Detect which cell encompasses the target text, then output its [X, Y] center coordinate. 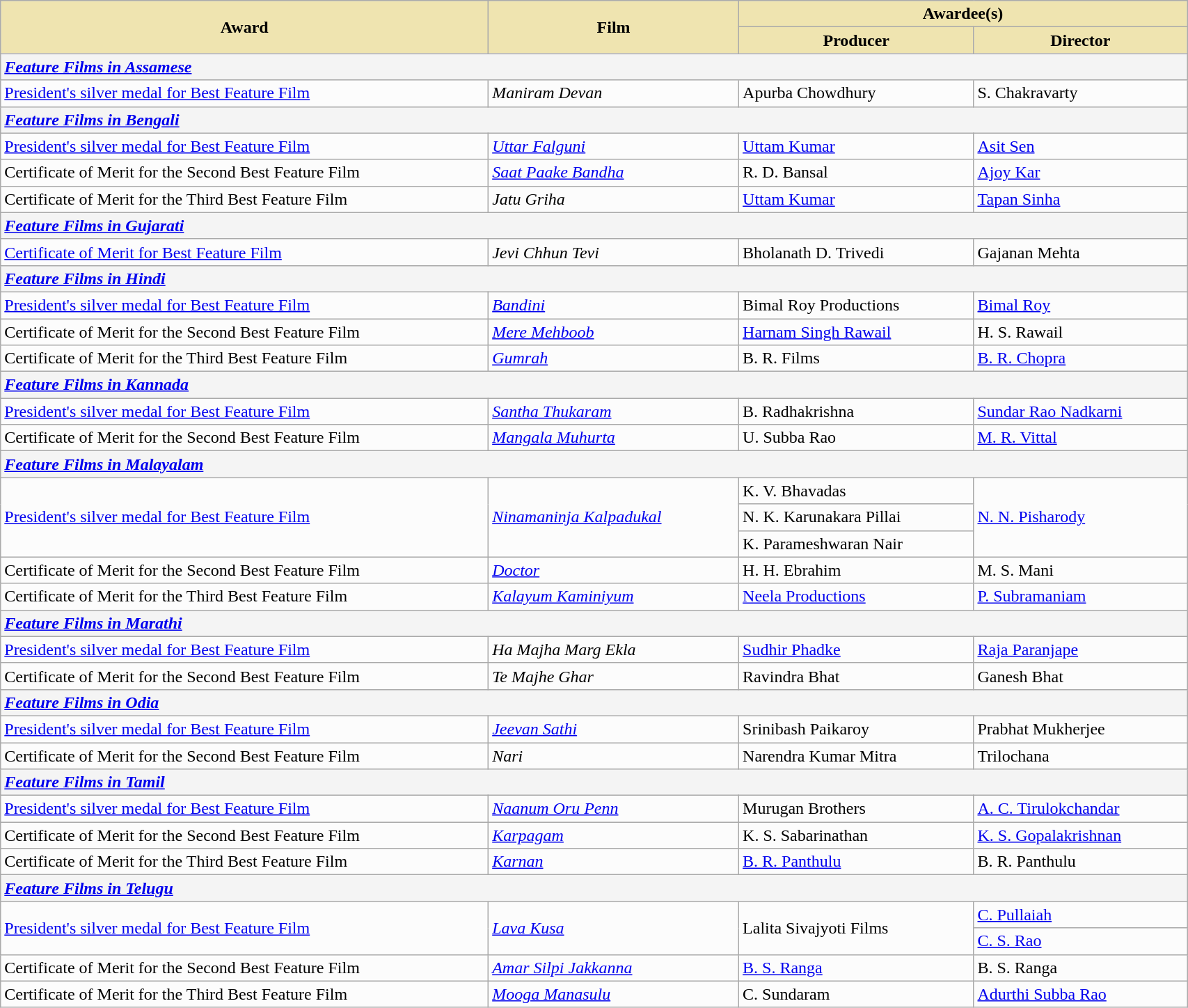
Awardee(s) [963, 14]
Raja Paranjape [1080, 649]
K. V. Bhavadas [856, 491]
K. S. Sabarinathan [856, 835]
Jeevan Sathi [614, 729]
Lalita Sivajyoti Films [856, 928]
K. S. Gopalakrishnan [1080, 835]
Prabhat Mukherjee [1080, 729]
Santha Thukaram [614, 411]
Feature Films in Telugu [594, 888]
Certificate of Merit for Best Feature Film [245, 252]
Gumrah [614, 359]
Naanum Oru Penn [614, 809]
Jevi Chhun Tevi [614, 252]
Film [614, 27]
Amar Silpi Jakkanna [614, 968]
P. Subramaniam [1080, 597]
Feature Films in Kannada [594, 385]
Tapan Sinha [1080, 199]
A. C. Tirulokchandar [1080, 809]
N. K. Karunakara Pillai [856, 517]
H. S. Rawail [1080, 332]
Bimal Roy Productions [856, 305]
N. N. Pisharody [1080, 517]
Te Majhe Ghar [614, 676]
Mooga Manasulu [614, 994]
Feature Films in Assamese [594, 67]
Feature Films in Gujarati [594, 226]
Mangala Muhurta [614, 438]
Sudhir Phadke [856, 649]
Mere Mehboob [614, 332]
Feature Films in Tamil [594, 782]
Feature Films in Odia [594, 702]
Feature Films in Hindi [594, 278]
Bandini [614, 305]
Karnan [614, 862]
H. H. Ebrahim [856, 570]
K. Parameshwaran Nair [856, 544]
B. R. Films [856, 359]
Narendra Kumar Mitra [856, 755]
Ha Majha Marg Ekla [614, 649]
Maniram Devan [614, 93]
S. Chakravarty [1080, 93]
Apurba Chowdhury [856, 93]
Murugan Brothers [856, 809]
Ninamaninja Kalpadukal [614, 517]
Trilochana [1080, 755]
Feature Films in Bengali [594, 120]
Karpagam [614, 835]
C. Sundaram [856, 994]
B. Radhakrishna [856, 411]
Gajanan Mehta [1080, 252]
Harnam Singh Rawail [856, 332]
M. R. Vittal [1080, 438]
M. S. Mani [1080, 570]
C. S. Rao [1080, 941]
Feature Films in Marathi [594, 623]
Ganesh Bhat [1080, 676]
Uttar Falguni [614, 146]
Saat Paake Bandha [614, 173]
Nari [614, 755]
Kalayum Kaminiyum [614, 597]
Jatu Griha [614, 199]
Award [245, 27]
Lava Kusa [614, 928]
Producer [856, 40]
Feature Films in Malayalam [594, 464]
Doctor [614, 570]
C. Pullaiah [1080, 915]
Bimal Roy [1080, 305]
Srinibash Paikaroy [856, 729]
Ajoy Kar [1080, 173]
Bholanath D. Trivedi [856, 252]
U. Subba Rao [856, 438]
Adurthi Subba Rao [1080, 994]
B. R. Chopra [1080, 359]
R. D. Bansal [856, 173]
Sundar Rao Nadkarni [1080, 411]
Director [1080, 40]
Ravindra Bhat [856, 676]
Neela Productions [856, 597]
Asit Sen [1080, 146]
